Return (x, y) of the center of cell containing provided text 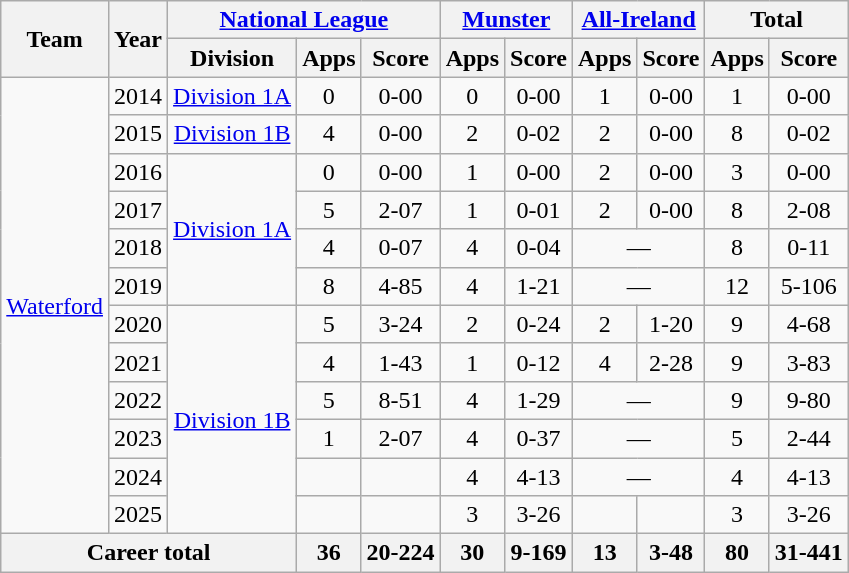
0-12 (539, 362)
Year (138, 39)
0-11 (808, 248)
2019 (138, 286)
2024 (138, 477)
2022 (138, 400)
2021 (138, 362)
4-85 (400, 286)
0-01 (539, 210)
2-08 (808, 210)
Munster (506, 20)
2015 (138, 134)
1-29 (539, 400)
Team (55, 39)
Division (232, 58)
2014 (138, 96)
National League (304, 20)
2023 (138, 438)
0-04 (539, 248)
1-20 (671, 324)
3-24 (400, 324)
5-106 (808, 286)
0-24 (539, 324)
8-51 (400, 400)
9-80 (808, 400)
12 (737, 286)
2-44 (808, 438)
0-07 (400, 248)
2020 (138, 324)
2018 (138, 248)
1-43 (400, 362)
All-Ireland (638, 20)
4-68 (808, 324)
36 (329, 553)
3-48 (671, 553)
2016 (138, 172)
30 (472, 553)
31-441 (808, 553)
80 (737, 553)
Total (776, 20)
0-37 (539, 438)
2017 (138, 210)
Career total (149, 553)
20-224 (400, 553)
2-28 (671, 362)
1-21 (539, 286)
13 (604, 553)
Waterford (55, 306)
2025 (138, 515)
3-83 (808, 362)
9-169 (539, 553)
